For the text-containing cell, return its midpoint in [x, y] coordinate format. 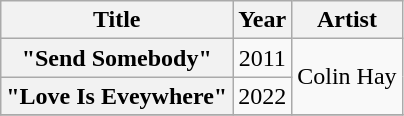
"Love Is Eveywhere" [117, 96]
2011 [262, 58]
Year [262, 20]
Artist [347, 20]
Title [117, 20]
Colin Hay [347, 77]
"Send Somebody" [117, 58]
2022 [262, 96]
